Pinpoint the cell where the given text exists, returning its [x, y] midpoint coordinate. 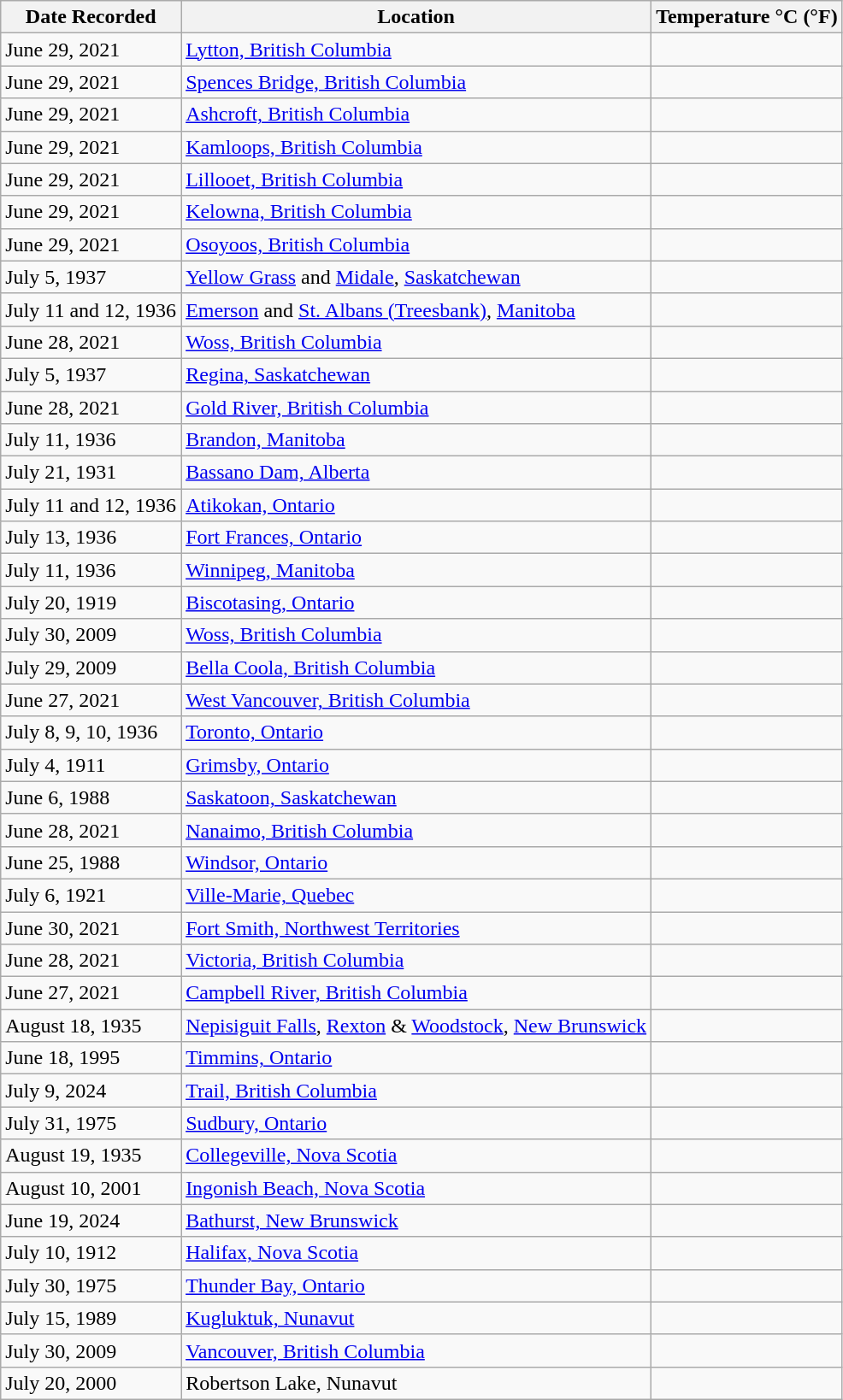
June 19, 2024 [91, 1221]
July 6, 1921 [91, 895]
Victoria, British Columbia [416, 961]
Robertson Lake, Nunavut [416, 1383]
Trail, British Columbia [416, 1091]
Lytton, British Columbia [416, 50]
June 25, 1988 [91, 862]
June 30, 2021 [91, 927]
June 6, 1988 [91, 797]
Toronto, Ontario [416, 732]
Grimsby, Ontario [416, 765]
July 20, 2000 [91, 1383]
Winnipeg, Manitoba [416, 570]
July 13, 1936 [91, 538]
Bassano Dam, Alberta [416, 473]
Temperature °C (°F) [747, 17]
July 29, 2009 [91, 668]
Windsor, Ontario [416, 862]
Location [416, 17]
July 31, 1975 [91, 1123]
Halifax, Nova Scotia [416, 1253]
Atikokan, Ontario [416, 505]
West Vancouver, British Columbia [416, 700]
Nepisiguit Falls, Rexton & Woodstock, New Brunswick [416, 1026]
Bella Coola, British Columbia [416, 668]
Saskatoon, Saskatchewan [416, 797]
Regina, Saskatchewan [416, 374]
Timmins, Ontario [416, 1058]
Collegeville, Nova Scotia [416, 1156]
Brandon, Manitoba [416, 440]
Gold River, British Columbia [416, 408]
Thunder Bay, Ontario [416, 1285]
Fort Frances, Ontario [416, 538]
August 19, 1935 [91, 1156]
Ashcroft, British Columbia [416, 115]
Biscotasing, Ontario [416, 603]
August 10, 2001 [91, 1188]
June 18, 1995 [91, 1058]
July 9, 2024 [91, 1091]
Bathurst, New Brunswick [416, 1221]
Emerson and St. Albans (Treesbank), Manitoba [416, 309]
Kelowna, British Columbia [416, 212]
July 8, 9, 10, 1936 [91, 732]
Osoyoos, British Columbia [416, 244]
Date Recorded [91, 17]
July 20, 1919 [91, 603]
Nanaimo, British Columbia [416, 830]
Kamloops, British Columbia [416, 147]
July 10, 1912 [91, 1253]
Ville-Marie, Quebec [416, 895]
Fort Smith, Northwest Territories [416, 927]
Spences Bridge, British Columbia [416, 82]
Lillooet, British Columbia [416, 179]
Ingonish Beach, Nova Scotia [416, 1188]
Campbell River, British Columbia [416, 993]
Kugluktuk, Nunavut [416, 1318]
August 18, 1935 [91, 1026]
July 30, 1975 [91, 1285]
Sudbury, Ontario [416, 1123]
Vancouver, British Columbia [416, 1350]
July 4, 1911 [91, 765]
July 21, 1931 [91, 473]
Yellow Grass and Midale, Saskatchewan [416, 277]
July 15, 1989 [91, 1318]
